From the cell containing the given text, extract its center point as [x, y] coordinate. 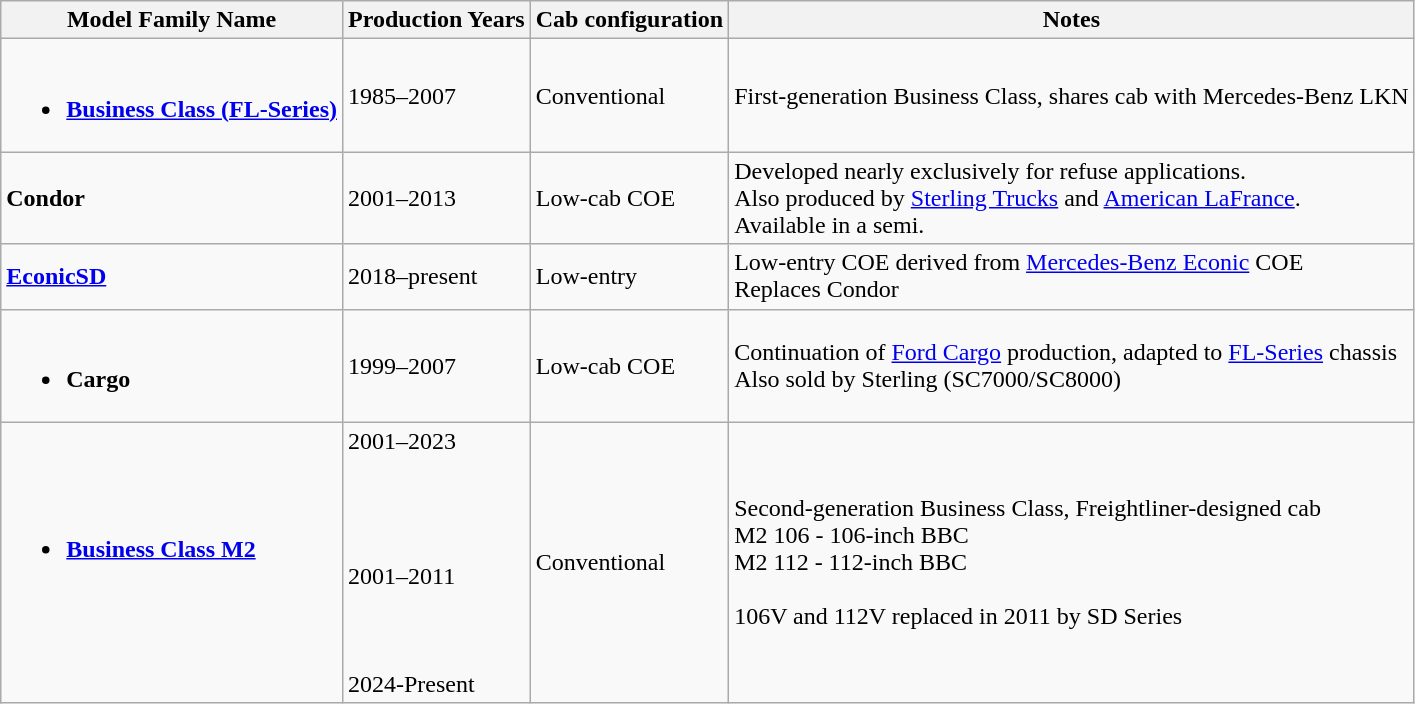
Business Class M2 [172, 562]
Model Family Name [172, 20]
Second-generation Business Class, Freightliner-designed cabM2 106 - 106-inch BBCM2 112 - 112-inch BBC 106V and 112V replaced in 2011 by SD Series [1072, 562]
Developed nearly exclusively for refuse applications.Also produced by Sterling Trucks and American LaFrance.Available in a semi. [1072, 198]
EconicSD [172, 276]
Notes [1072, 20]
Continuation of Ford Cargo production, adapted to FL-Series chassisAlso sold by Sterling (SC7000/SC8000) [1072, 366]
2001–20232001–20112024-Present [436, 562]
Condor [172, 198]
2018–present [436, 276]
First-generation Business Class, shares cab with Mercedes-Benz LKN [1072, 96]
2001–2013 [436, 198]
Cab configuration [629, 20]
Low-entry [629, 276]
Production Years [436, 20]
Low-entry COE derived from Mercedes-Benz Econic COEReplaces Condor [1072, 276]
1999–2007 [436, 366]
Business Class (FL-Series) [172, 96]
1985–2007 [436, 96]
Cargo [172, 366]
